Extract the [X, Y] coordinate from the center of the cell holding the provided text.  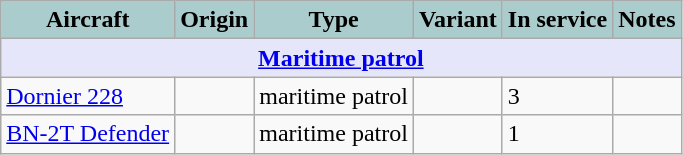
BN-2T Defender [88, 134]
Notes [647, 20]
1 [557, 134]
Variant [458, 20]
Type [334, 20]
Origin [214, 20]
Maritime patrol [341, 58]
Aircraft [88, 20]
Dornier 228 [88, 96]
In service [557, 20]
3 [557, 96]
